Capture the cell that displays the provided text and extract its [X, Y] central coordinate. 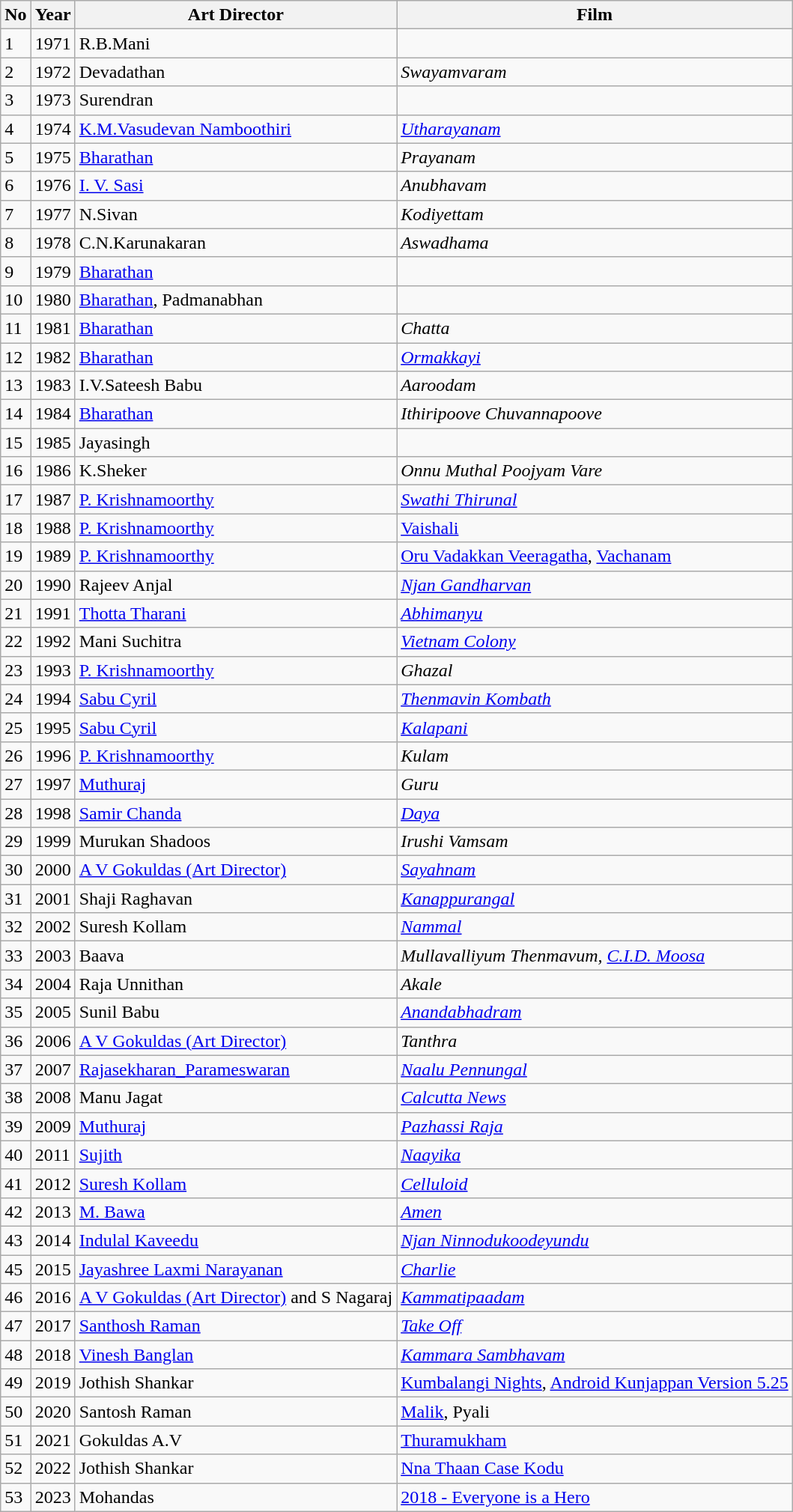
Tanthra [595, 1041]
Vietnam Colony [595, 642]
1976 [52, 186]
1990 [52, 585]
7 [16, 214]
Akale [595, 984]
49 [16, 1383]
Jayashree Laxmi Narayanan [235, 1269]
6 [16, 186]
Kammatipaadam [595, 1298]
1995 [52, 727]
Aaroodam [595, 386]
Naayika [595, 1155]
2004 [52, 984]
2009 [52, 1126]
16 [16, 471]
1983 [52, 386]
2013 [52, 1212]
Kanappurangal [595, 899]
Sujith [235, 1155]
Baava [235, 956]
Samir Chanda [235, 813]
21 [16, 613]
Indulal Kaveedu [235, 1240]
2005 [52, 1012]
1977 [52, 214]
2019 [52, 1383]
35 [16, 1012]
2008 [52, 1098]
2 [16, 72]
Anubhavam [595, 186]
A V Gokuldas (Art Director) and S Nagaraj [235, 1298]
38 [16, 1098]
22 [16, 642]
28 [16, 813]
1987 [52, 500]
Pazhassi Raja [595, 1126]
1998 [52, 813]
1972 [52, 72]
1971 [52, 43]
33 [16, 956]
9 [16, 271]
1973 [52, 100]
Thenmavin Kombath [595, 699]
2011 [52, 1155]
Rajeev Anjal [235, 585]
26 [16, 756]
1991 [52, 613]
20 [16, 585]
2023 [52, 1497]
1981 [52, 328]
2018 [52, 1355]
2015 [52, 1269]
Calcutta News [595, 1098]
Raja Unnithan [235, 984]
Thuramukham [595, 1440]
Santosh Raman [235, 1412]
Kalapani [595, 727]
Film [595, 15]
Bharathan, Padmanabhan [235, 300]
Abhimanyu [595, 613]
1992 [52, 642]
N.Sivan [235, 214]
Aswadhama [595, 243]
50 [16, 1412]
53 [16, 1497]
19 [16, 556]
1986 [52, 471]
Santhosh Raman [235, 1326]
Ithiripoove Chuvannapoove [595, 414]
31 [16, 899]
24 [16, 699]
Amen [595, 1212]
1996 [52, 756]
Njan Ninnodukoodeyundu [595, 1240]
Onnu Muthal Poojyam Vare [595, 471]
30 [16, 870]
8 [16, 243]
1985 [52, 443]
Swayamvaram [595, 72]
47 [16, 1326]
Murukan Shadoos [235, 842]
46 [16, 1298]
Surendran [235, 100]
Vaishali [595, 528]
Njan Gandharvan [595, 585]
Malik, Pyali [595, 1412]
48 [16, 1355]
Gokuldas A.V [235, 1440]
14 [16, 414]
Manu Jagat [235, 1098]
Ormakkayi [595, 357]
Kodiyettam [595, 214]
1 [16, 43]
No [16, 15]
4 [16, 129]
Prayanam [595, 157]
1999 [52, 842]
Sunil Babu [235, 1012]
2014 [52, 1240]
Jayasingh [235, 443]
1993 [52, 670]
Mullavalliyum Thenmavum, C.I.D. Moosa [595, 956]
2003 [52, 956]
2021 [52, 1440]
1980 [52, 300]
10 [16, 300]
I. V. Sasi [235, 186]
Kammara Sambhavam [595, 1355]
Sayahnam [595, 870]
I.V.Sateesh Babu [235, 386]
2018 - Everyone is a Hero [595, 1497]
43 [16, 1240]
Nna Thaan Case Kodu [595, 1469]
1978 [52, 243]
Devadathan [235, 72]
Kulam [595, 756]
13 [16, 386]
Celluloid [595, 1183]
1984 [52, 414]
1997 [52, 784]
34 [16, 984]
2012 [52, 1183]
2006 [52, 1041]
5 [16, 157]
Ghazal [595, 670]
1975 [52, 157]
52 [16, 1469]
2022 [52, 1469]
15 [16, 443]
Swathi Thirunal [595, 500]
23 [16, 670]
25 [16, 727]
3 [16, 100]
12 [16, 357]
Nammal [595, 927]
40 [16, 1155]
M. Bawa [235, 1212]
Shaji Raghavan [235, 899]
R.B.Mani [235, 43]
36 [16, 1041]
K.Sheker [235, 471]
39 [16, 1126]
Mohandas [235, 1497]
2020 [52, 1412]
1989 [52, 556]
1994 [52, 699]
2000 [52, 870]
Charlie [595, 1269]
41 [16, 1183]
51 [16, 1440]
Art Director [235, 15]
18 [16, 528]
Year [52, 15]
1982 [52, 357]
1979 [52, 271]
Utharayanam [595, 129]
17 [16, 500]
32 [16, 927]
2002 [52, 927]
C.N.Karunakaran [235, 243]
Oru Vadakkan Veeragatha, Vachanam [595, 556]
2007 [52, 1069]
Chatta [595, 328]
Daya [595, 813]
Rajasekharan_Parameswaran [235, 1069]
45 [16, 1269]
Vinesh Banglan [235, 1355]
Anandabhadram [595, 1012]
Kumbalangi Nights, Android Kunjappan Version 5.25 [595, 1383]
Irushi Vamsam [595, 842]
2016 [52, 1298]
1988 [52, 528]
27 [16, 784]
2017 [52, 1326]
2001 [52, 899]
42 [16, 1212]
Naalu Pennungal [595, 1069]
11 [16, 328]
Guru [595, 784]
Mani Suchitra [235, 642]
Take Off [595, 1326]
Thotta Tharani [235, 613]
37 [16, 1069]
1974 [52, 129]
K.M.Vasudevan Namboothiri [235, 129]
29 [16, 842]
